Locate the cell with the specified text and output its [x, y] center coordinate. 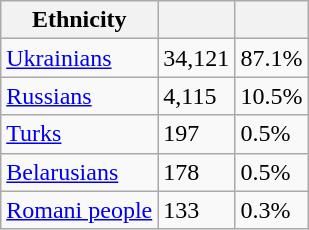
10.5% [272, 96]
133 [196, 210]
87.1% [272, 58]
Romani people [80, 210]
0.3% [272, 210]
34,121 [196, 58]
Russians [80, 96]
Turks [80, 134]
197 [196, 134]
Belarusians [80, 172]
Ukrainians [80, 58]
4,115 [196, 96]
Ethnicity [80, 20]
178 [196, 172]
